Identify which cell holds the provided text, then report its (X, Y) central coordinate. 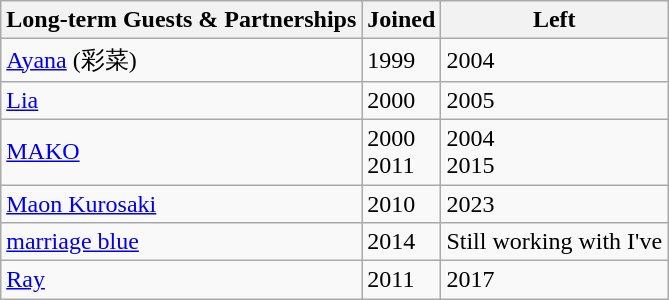
Lia (182, 100)
Long-term Guests & Partnerships (182, 20)
2000 (402, 100)
2010 (402, 203)
Ray (182, 280)
1999 (402, 60)
2011 (402, 280)
Maon Kurosaki (182, 203)
Left (554, 20)
marriage blue (182, 242)
Still working with I've (554, 242)
2014 (402, 242)
2017 (554, 280)
2005 (554, 100)
20002011 (402, 152)
Joined (402, 20)
Ayana (彩菜) (182, 60)
20042015 (554, 152)
2023 (554, 203)
MAKO (182, 152)
2004 (554, 60)
